Identify which cell holds the provided text, then report its (X, Y) central coordinate. 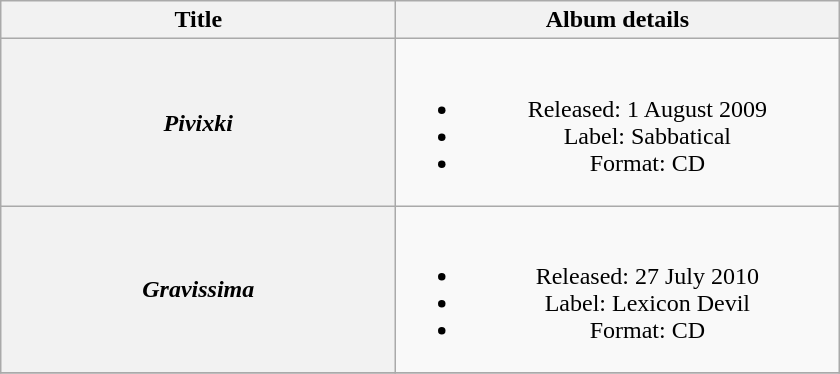
Pivixki (198, 122)
Title (198, 20)
Gravissima (198, 290)
Album details (618, 20)
Released: 27 July 2010Label: Lexicon Devil Format: CD (618, 290)
Released: 1 August 2009Label: Sabbatical Format: CD (618, 122)
